Identify which cell holds the provided text, then report its [X, Y] central coordinate. 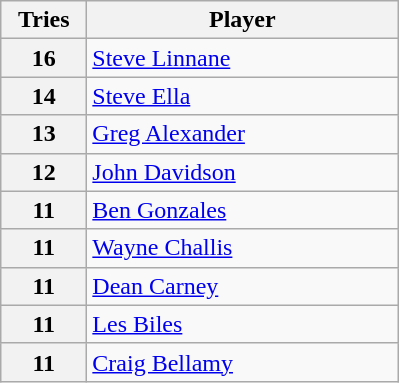
Dean Carney [242, 286]
14 [44, 96]
Steve Ella [242, 96]
Greg Alexander [242, 134]
Wayne Challis [242, 248]
John Davidson [242, 172]
13 [44, 134]
16 [44, 58]
Ben Gonzales [242, 210]
Craig Bellamy [242, 362]
Tries [44, 20]
Steve Linnane [242, 58]
Les Biles [242, 324]
Player [242, 20]
12 [44, 172]
